For the text-containing cell, return its midpoint in [x, y] coordinate format. 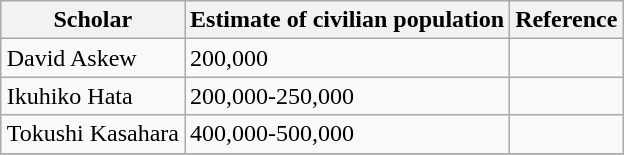
Scholar [92, 20]
200,000-250,000 [346, 96]
Estimate of civilian population [346, 20]
200,000 [346, 58]
David Askew [92, 58]
Tokushi Kasahara [92, 134]
Ikuhiko Hata [92, 96]
400,000-500,000 [346, 134]
Reference [566, 20]
